From the cell containing the given text, extract its center point as (X, Y) coordinate. 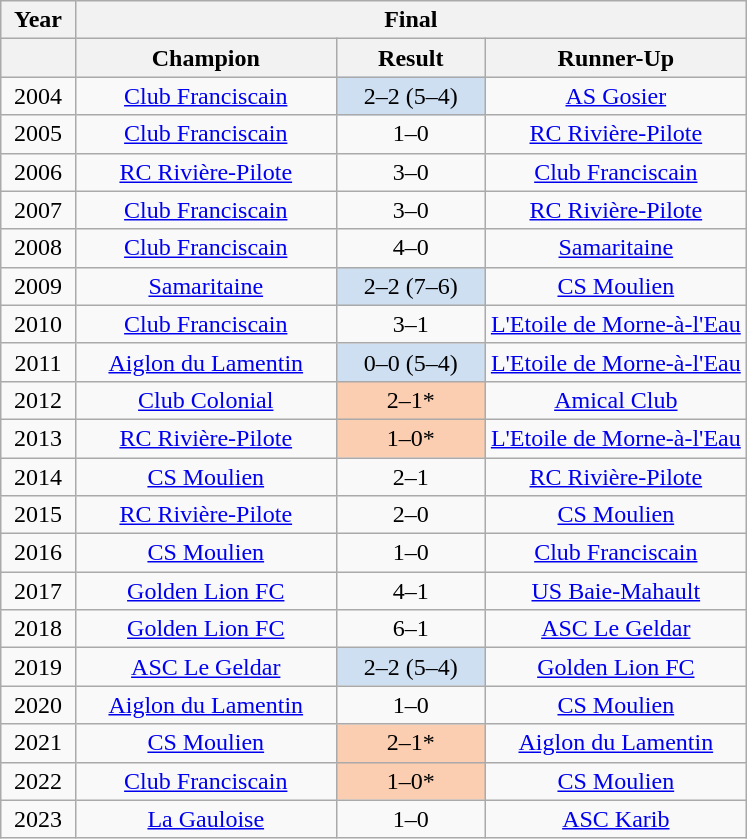
Runner-Up (616, 58)
Champion (206, 58)
2020 (38, 705)
2014 (38, 477)
La Gauloise (206, 819)
0–0 (5–4) (410, 362)
AS Gosier (616, 96)
Result (410, 58)
2007 (38, 210)
4–1 (410, 591)
ASC Karib (616, 819)
2–0 (410, 515)
2021 (38, 743)
2015 (38, 515)
3–1 (410, 324)
2023 (38, 819)
2010 (38, 324)
4–0 (410, 248)
2018 (38, 629)
2011 (38, 362)
2006 (38, 172)
US Baie-Mahault (616, 591)
2005 (38, 134)
2–1 (410, 477)
2022 (38, 781)
2009 (38, 286)
2019 (38, 667)
2012 (38, 400)
2–2 (7–6) (410, 286)
Amical Club (616, 400)
Final (410, 20)
2017 (38, 591)
Club Colonial (206, 400)
2016 (38, 553)
2013 (38, 438)
Year (38, 20)
2004 (38, 96)
2008 (38, 248)
6–1 (410, 629)
